Find where the given text appears and provide that cell's center as [X, Y] coordinate. 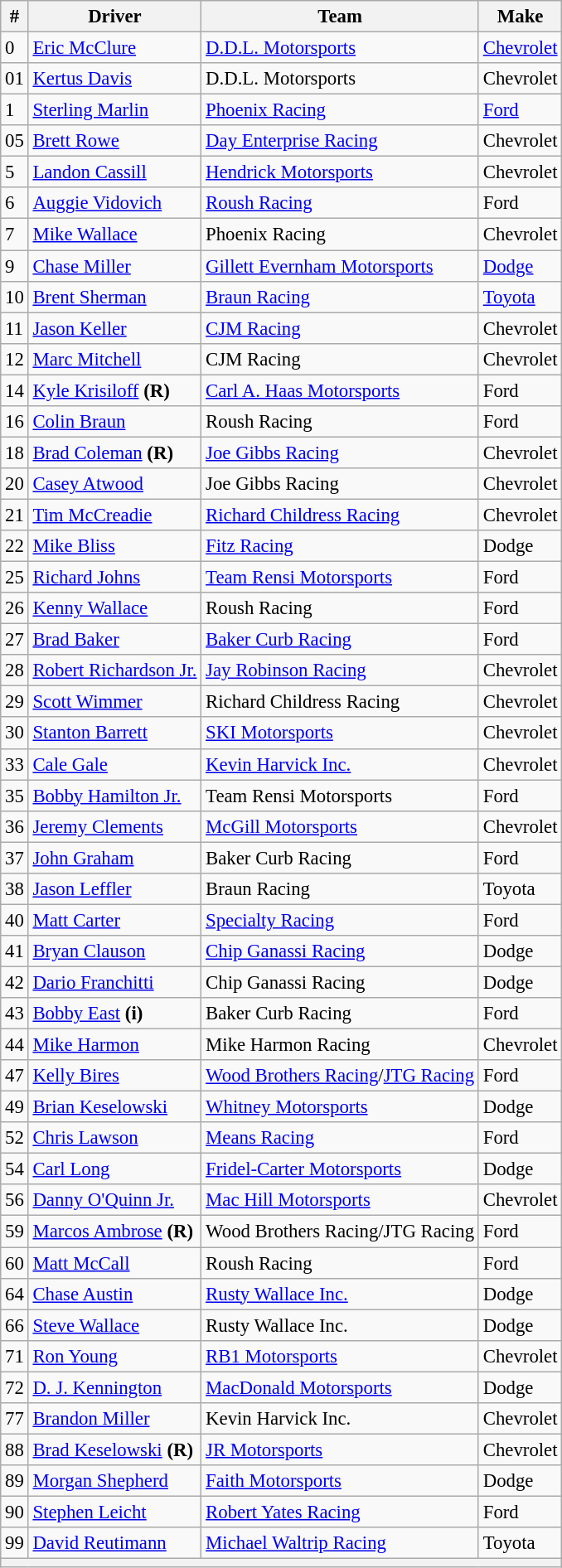
Chase Miller [114, 266]
Brent Sherman [114, 297]
Colin Braun [114, 422]
Brandon Miller [114, 1419]
Cale Gale [114, 764]
Stanton Barrett [114, 733]
David Reutimann [114, 1543]
14 [15, 390]
7 [15, 235]
66 [15, 1325]
64 [15, 1294]
16 [15, 422]
Mike Bliss [114, 546]
Carl Long [114, 1169]
Brad Keselowski (R) [114, 1449]
1 [15, 110]
72 [15, 1387]
Casey Atwood [114, 484]
Mike Wallace [114, 235]
Hendrick Motorsports [340, 172]
Jay Robinson Racing [340, 670]
Mac Hill Motorsports [340, 1201]
Fitz Racing [340, 546]
Faith Motorsports [340, 1481]
88 [15, 1449]
20 [15, 484]
Make [520, 17]
Day Enterprise Racing [340, 141]
28 [15, 670]
99 [15, 1543]
Gillett Evernham Motorsports [340, 266]
22 [15, 546]
Jason Leffler [114, 889]
36 [15, 826]
49 [15, 1107]
10 [15, 297]
60 [15, 1263]
Jason Keller [114, 328]
9 [15, 266]
89 [15, 1481]
Brad Coleman (R) [114, 452]
44 [15, 1045]
40 [15, 920]
Carl A. Haas Motorsports [340, 390]
Means Racing [340, 1138]
Matt McCall [114, 1263]
Morgan Shepherd [114, 1481]
43 [15, 1014]
Mike Harmon [114, 1045]
Brian Keselowski [114, 1107]
Chase Austin [114, 1294]
Marc Mitchell [114, 359]
52 [15, 1138]
01 [15, 79]
JR Motorsports [340, 1449]
Steve Wallace [114, 1325]
Auggie Vidovich [114, 203]
47 [15, 1076]
MacDonald Motorsports [340, 1387]
# [15, 17]
05 [15, 141]
59 [15, 1232]
41 [15, 951]
26 [15, 608]
21 [15, 515]
Brad Baker [114, 640]
Ron Young [114, 1356]
Stephen Leicht [114, 1512]
12 [15, 359]
42 [15, 982]
Kyle Krisiloff (R) [114, 390]
Marcos Ambrose (R) [114, 1232]
30 [15, 733]
Bobby Hamilton Jr. [114, 796]
33 [15, 764]
Kelly Bires [114, 1076]
Team [340, 17]
Eric McClure [114, 48]
Brett Rowe [114, 141]
Driver [114, 17]
Kenny Wallace [114, 608]
Robert Richardson Jr. [114, 670]
McGill Motorsports [340, 826]
Scott Wimmer [114, 702]
Danny O'Quinn Jr. [114, 1201]
Bobby East (i) [114, 1014]
Tim McCreadie [114, 515]
27 [15, 640]
90 [15, 1512]
Michael Waltrip Racing [340, 1543]
D. J. Kennington [114, 1387]
5 [15, 172]
Dario Franchitti [114, 982]
Specialty Racing [340, 920]
38 [15, 889]
Kertus Davis [114, 79]
54 [15, 1169]
29 [15, 702]
RB1 Motorsports [340, 1356]
Jeremy Clements [114, 826]
18 [15, 452]
Mike Harmon Racing [340, 1045]
Robert Yates Racing [340, 1512]
John Graham [114, 858]
Bryan Clauson [114, 951]
11 [15, 328]
25 [15, 578]
Landon Cassill [114, 172]
0 [15, 48]
37 [15, 858]
Fridel-Carter Motorsports [340, 1169]
Richard Johns [114, 578]
SKI Motorsports [340, 733]
Sterling Marlin [114, 110]
Chris Lawson [114, 1138]
Whitney Motorsports [340, 1107]
6 [15, 203]
56 [15, 1201]
77 [15, 1419]
Matt Carter [114, 920]
71 [15, 1356]
35 [15, 796]
